From the cell containing the given text, extract its center point as [x, y] coordinate. 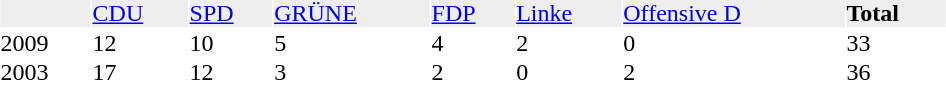
2009 [46, 44]
33 [896, 44]
CDU [141, 14]
3 [352, 72]
10 [232, 44]
GRÜNE [352, 14]
FDP [474, 14]
Total [896, 14]
Linke [569, 14]
5 [352, 44]
SPD [232, 14]
2003 [46, 72]
36 [896, 72]
Offensive D [734, 14]
17 [141, 72]
4 [474, 44]
